Extract the [x, y] coordinate from the center of the cell holding the provided text.  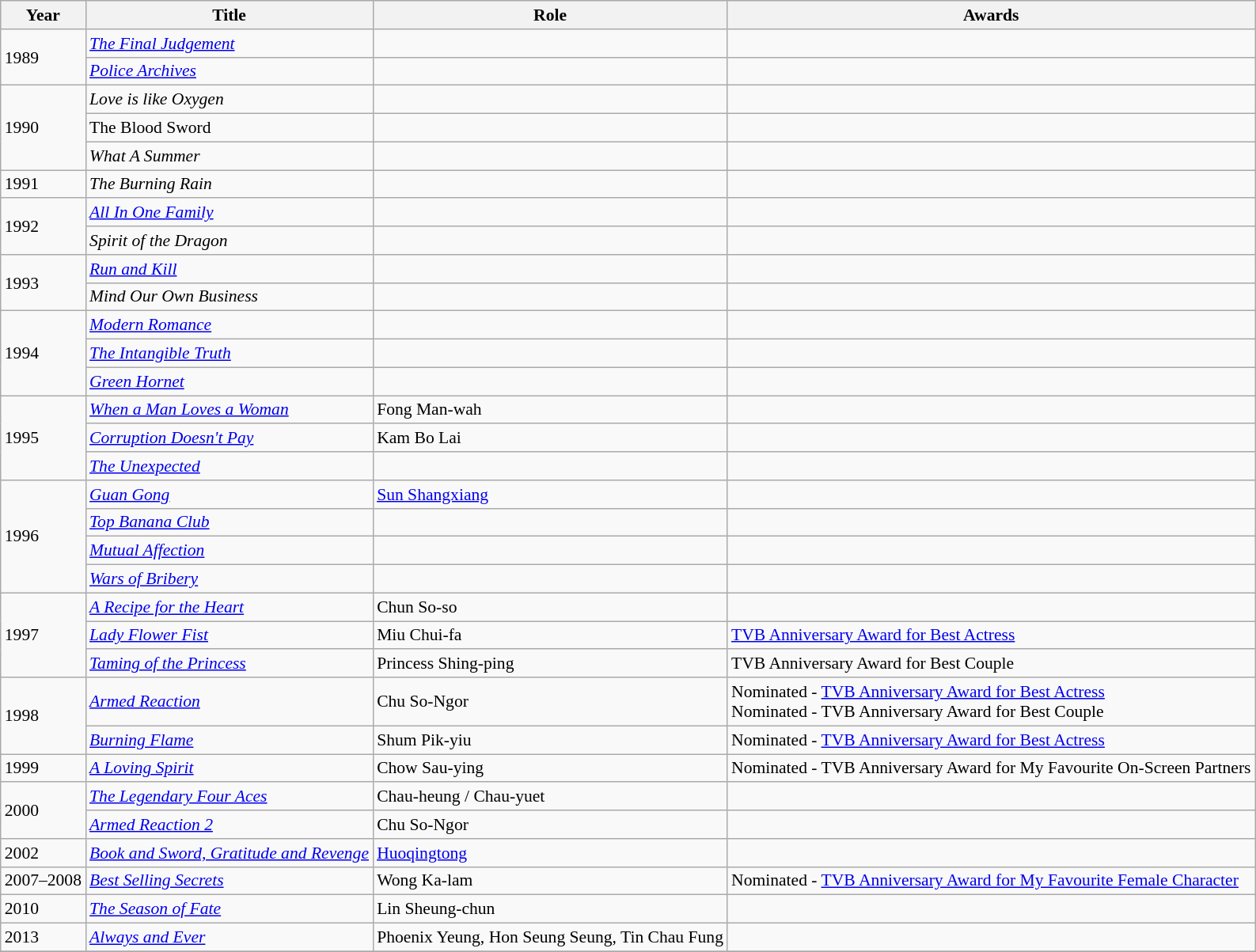
Run and Kill [230, 269]
The Unexpected [230, 466]
Chow Sau-ying [550, 768]
Armed Reaction 2 [230, 825]
2007–2008 [43, 881]
Wong Ka-lam [550, 881]
All In One Family [230, 213]
What A Summer [230, 156]
1998 [43, 715]
Guan Gong [230, 495]
Fong Man-wah [550, 410]
Love is like Oxygen [230, 100]
Police Archives [230, 71]
2010 [43, 909]
Nominated - TVB Anniversary Award for My Favourite On-Screen Partners [991, 768]
Nominated - TVB Anniversary Award for My Favourite Female Character [991, 881]
1990 [43, 128]
Shum Pik-yiu [550, 740]
Book and Sword, Gratitude and Revenge [230, 853]
Taming of the Princess [230, 664]
Spirit of the Dragon [230, 241]
Huoqingtong [550, 853]
Green Hornet [230, 381]
Burning Flame [230, 740]
Modern Romance [230, 325]
Phoenix Yeung, Hon Seung Seung, Tin Chau Fung [550, 938]
Nominated - TVB Anniversary Award for Best Actress [991, 740]
1999 [43, 768]
Lin Sheung-chun [550, 909]
Wars of Bribery [230, 579]
Awards [991, 15]
TVB Anniversary Award for Best Actress [991, 635]
Mutual Affection [230, 551]
Best Selling Secrets [230, 881]
Nominated - TVB Anniversary Award for Best ActressNominated - TVB Anniversary Award for Best Couple [991, 701]
1989 [43, 57]
Corruption Doesn't Pay [230, 438]
Top Banana Club [230, 522]
The Legendary Four Aces [230, 797]
Kam Bo Lai [550, 438]
TVB Anniversary Award for Best Couple [991, 664]
1991 [43, 184]
2002 [43, 853]
The Burning Rain [230, 184]
Year [43, 15]
Miu Chui-fa [550, 635]
Princess Shing-ping [550, 664]
Role [550, 15]
Always and Ever [230, 938]
Mind Our Own Business [230, 297]
Sun Shangxiang [550, 495]
1996 [43, 537]
2013 [43, 938]
The Final Judgement [230, 44]
Title [230, 15]
Armed Reaction [230, 701]
A Loving Spirit [230, 768]
1994 [43, 353]
A Recipe for the Heart [230, 607]
1992 [43, 226]
Chun So-so [550, 607]
When a Man Loves a Woman [230, 410]
2000 [43, 810]
1997 [43, 635]
The Blood Sword [230, 128]
The Intangible Truth [230, 354]
Chau-heung / Chau-yuet [550, 797]
1993 [43, 283]
Lady Flower Fist [230, 635]
1995 [43, 438]
The Season of Fate [230, 909]
